Find where the given text appears and provide that cell's center as [X, Y] coordinate. 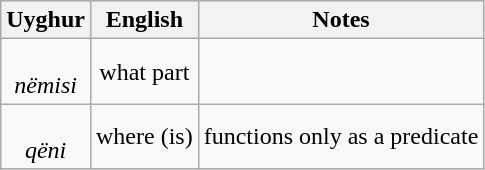
where (is) [144, 136]
qëni [46, 136]
what part [144, 72]
Uyghur [46, 20]
English [144, 20]
functions only as a predicate [341, 136]
nëmisi [46, 72]
Notes [341, 20]
